Extract the (X, Y) coordinate from the center of the cell holding the provided text.  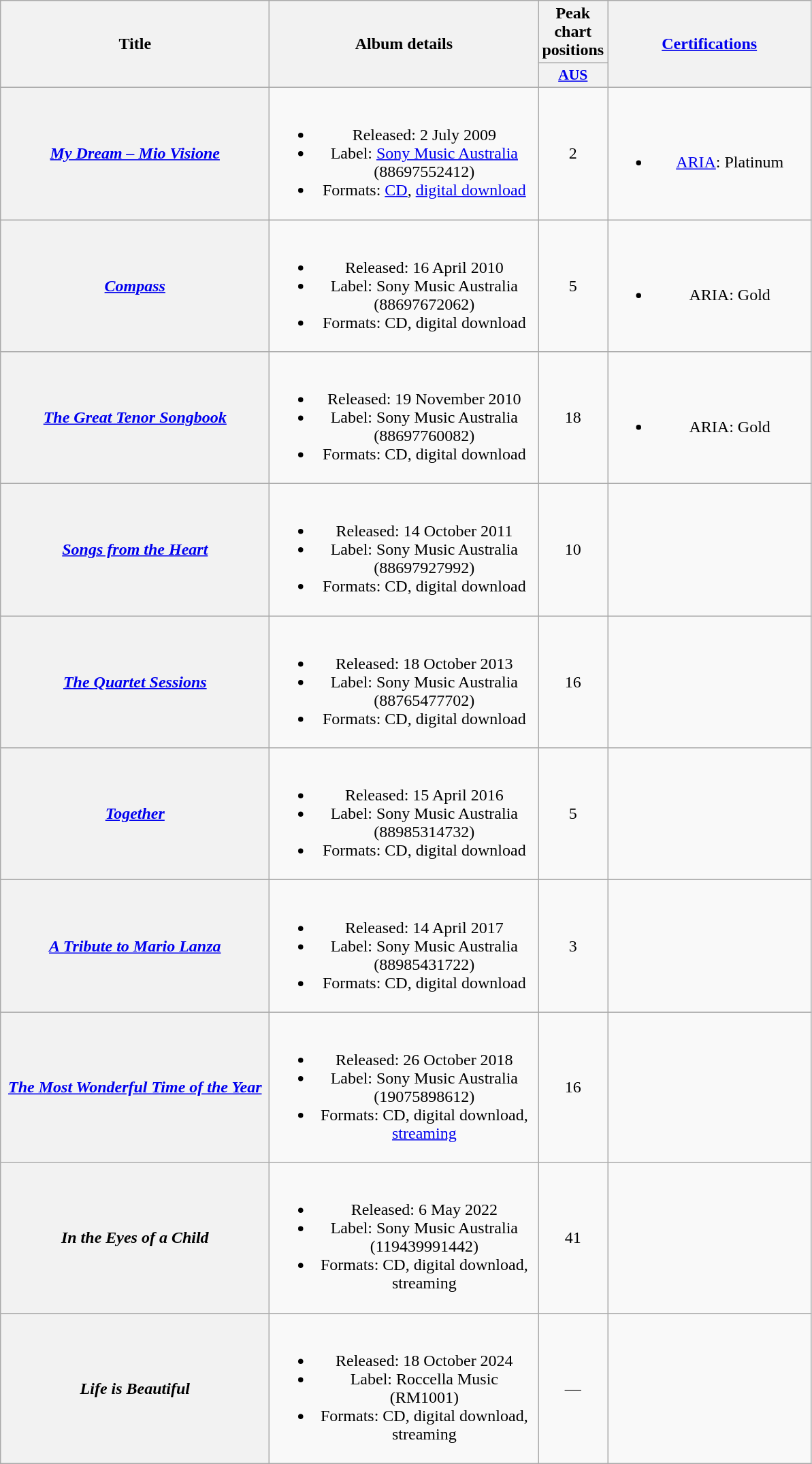
A Tribute to Mario Lanza (135, 946)
Together (135, 814)
The Most Wonderful Time of the Year (135, 1088)
Released: 16 April 2010Label: Sony Music Australia (88697672062)Formats: CD, digital download (404, 285)
— (573, 1388)
My Dream – Mio Visione (135, 153)
Released: 18 October 2024Label: Roccella Music (RM1001)Formats: CD, digital download, streaming (404, 1388)
Released: 14 October 2011Label: Sony Music Australia (88697927992)Formats: CD, digital download (404, 550)
Peak chart positions (573, 32)
Released: 19 November 2010Label: Sony Music Australia (88697760082)Formats: CD, digital download (404, 418)
Released: 15 April 2016Label: Sony Music Australia (88985314732)Formats: CD, digital download (404, 814)
The Quartet Sessions (135, 682)
In the Eyes of a Child (135, 1237)
41 (573, 1237)
Released: 2 July 2009Label: Sony Music Australia (88697552412)Formats: CD, digital download (404, 153)
Released: 6 May 2022Label: Sony Music Australia (119439991442)Formats: CD, digital download, streaming (404, 1237)
3 (573, 946)
Title (135, 44)
Album details (404, 44)
Released: 14 April 2017Label: Sony Music Australia (88985431722)Formats: CD, digital download (404, 946)
Released: 26 October 2018Label: Sony Music Australia (19075898612)Formats: CD, digital download, streaming (404, 1088)
Songs from the Heart (135, 550)
18 (573, 418)
10 (573, 550)
Released: 18 October 2013Label: Sony Music Australia (88765477702)Formats: CD, digital download (404, 682)
2 (573, 153)
Certifications (709, 44)
The Great Tenor Songbook (135, 418)
AUS (573, 76)
Life is Beautiful (135, 1388)
Compass (135, 285)
ARIA: Platinum (709, 153)
